Determine the (X, Y) coordinate at the center of the cell enclosing the given text.  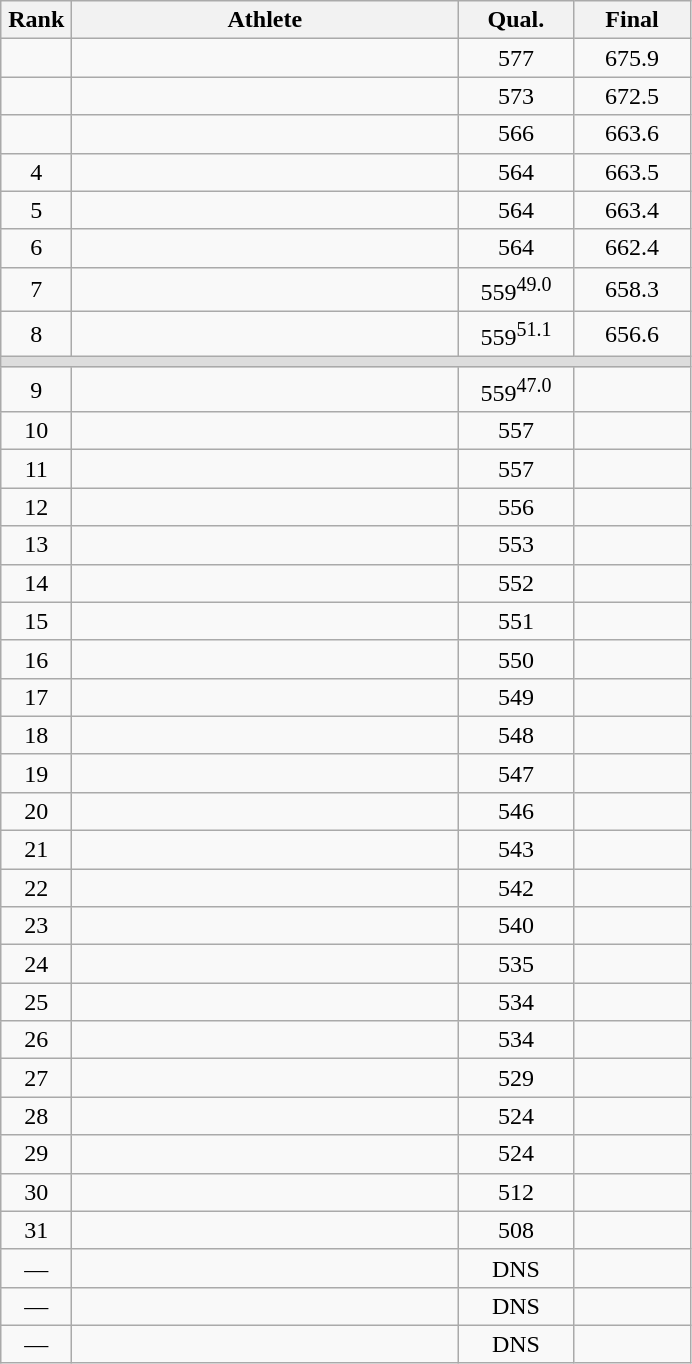
529 (516, 1078)
5 (36, 210)
55949.0 (516, 290)
547 (516, 773)
662.4 (632, 248)
55951.1 (516, 334)
573 (516, 96)
Rank (36, 20)
21 (36, 850)
658.3 (632, 290)
540 (516, 926)
Final (632, 20)
548 (516, 735)
543 (516, 850)
24 (36, 964)
672.5 (632, 96)
549 (516, 697)
663.6 (632, 134)
20 (36, 812)
553 (516, 545)
17 (36, 697)
675.9 (632, 58)
16 (36, 659)
18 (36, 735)
566 (516, 134)
11 (36, 469)
26 (36, 1040)
25 (36, 1002)
542 (516, 888)
10 (36, 431)
7 (36, 290)
29 (36, 1154)
23 (36, 926)
14 (36, 583)
28 (36, 1116)
508 (516, 1230)
551 (516, 621)
9 (36, 390)
12 (36, 507)
13 (36, 545)
19 (36, 773)
556 (516, 507)
577 (516, 58)
552 (516, 583)
Athlete (265, 20)
8 (36, 334)
6 (36, 248)
663.4 (632, 210)
4 (36, 172)
550 (516, 659)
55947.0 (516, 390)
663.5 (632, 172)
31 (36, 1230)
27 (36, 1078)
546 (516, 812)
30 (36, 1192)
Qual. (516, 20)
22 (36, 888)
15 (36, 621)
535 (516, 964)
512 (516, 1192)
656.6 (632, 334)
